Pinpoint the cell where the given text exists, returning its (x, y) midpoint coordinate. 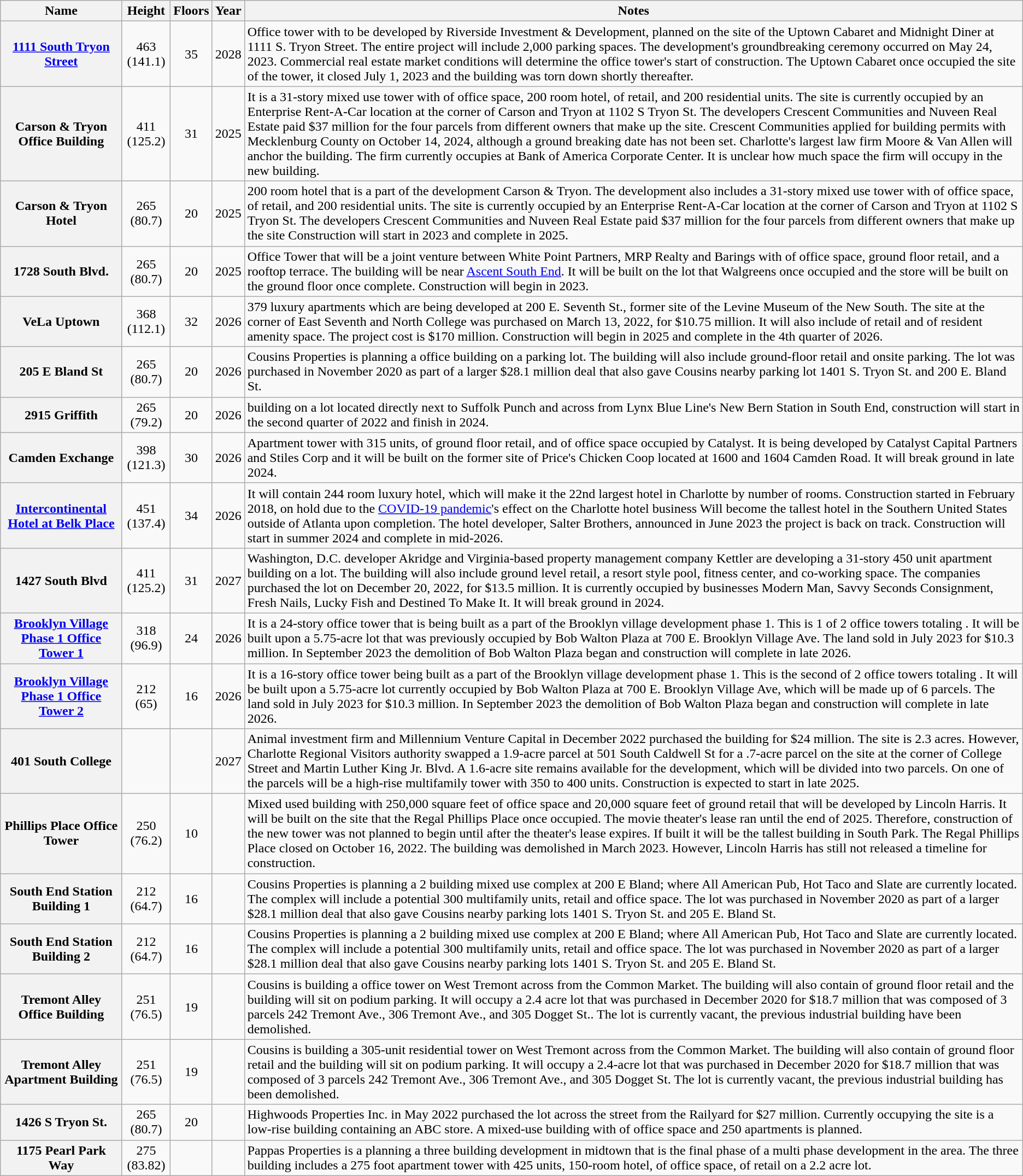
South End Station Building 1 (61, 899)
Year (228, 11)
1426 S Tryon St. (61, 1122)
Floors (191, 11)
Intercontinental Hotel at Belk Place (61, 515)
1175 Pearl Park Way (61, 1158)
275 (83.82) (146, 1158)
368 (112.1) (146, 321)
Phillips Place Office Tower (61, 834)
10 (191, 834)
1728 South Blvd. (61, 271)
35 (191, 54)
398 (121.3) (146, 458)
205 E Bland St (61, 372)
Carson & Tryon Hotel (61, 213)
Name (61, 11)
212 (65) (146, 697)
2028 (228, 54)
Camden Exchange (61, 458)
463 (141.1) (146, 54)
Brooklyn Village Phase 1 Office Tower 2 (61, 697)
250 (76.2) (146, 834)
1111 South Tryon Street (61, 54)
Brooklyn Village Phase 1 Office Tower 1 (61, 638)
South End Station Building 2 (61, 949)
Tremont Alley Office Building (61, 1007)
32 (191, 321)
Tremont Alley Apartment Building (61, 1072)
451 (137.4) (146, 515)
VeLa Uptown (61, 321)
34 (191, 515)
Carson & Tryon Office Building (61, 133)
265 (79.2) (146, 414)
Height (146, 11)
24 (191, 638)
1427 South Blvd (61, 581)
2915 Griffith (61, 414)
401 South College (61, 761)
318 (96.9) (146, 638)
Notes (633, 11)
30 (191, 458)
